Output the (X, Y) coordinate of the center of the cell containing the given text.  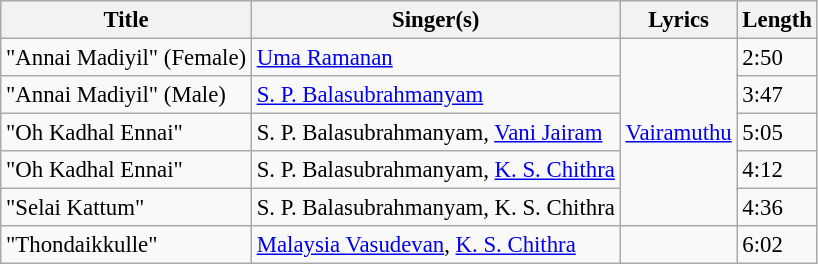
2:50 (777, 58)
Title (126, 20)
"Annai Madiyil" (Female) (126, 58)
Malaysia Vasudevan, K. S. Chithra (436, 245)
Lyrics (678, 20)
5:05 (777, 133)
3:47 (777, 95)
"Selai Kattum" (126, 208)
Singer(s) (436, 20)
S. P. Balasubrahmanyam, Vani Jairam (436, 133)
"Thondaikkulle" (126, 245)
4:12 (777, 170)
6:02 (777, 245)
"Annai Madiyil" (Male) (126, 95)
4:36 (777, 208)
S. P. Balasubrahmanyam (436, 95)
Uma Ramanan (436, 58)
Length (777, 20)
Vairamuthu (678, 133)
